Find where the given text appears and provide that cell's center as [X, Y] coordinate. 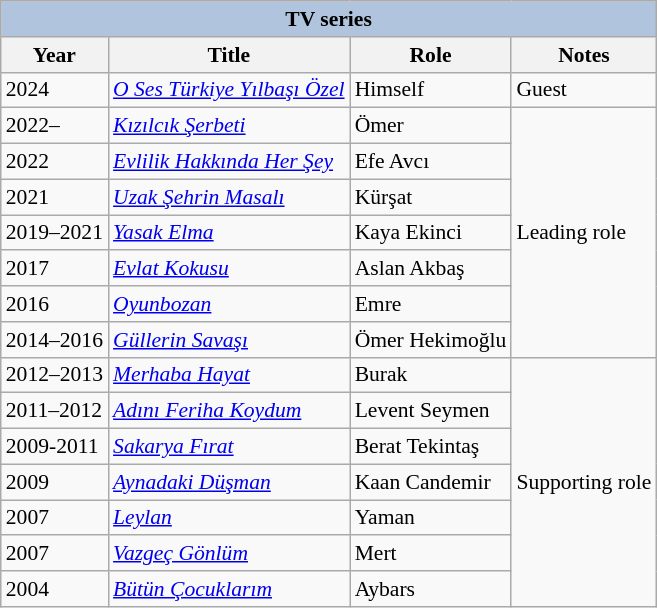
Year [54, 55]
2009-2011 [54, 447]
Ömer [431, 126]
2017 [54, 269]
2019–2021 [54, 233]
Aybars [431, 589]
Leading role [584, 232]
Berat Tekintaş [431, 447]
2012–2013 [54, 375]
Kızılcık Şerbeti [229, 126]
2024 [54, 90]
Aslan Akbaş [431, 269]
Kürşat [431, 197]
Ömer Hekimoğlu [431, 340]
Leylan [229, 518]
Uzak Şehrin Masalı [229, 197]
Oyunbozan [229, 304]
O Ses Türkiye Yılbaşı Özel [229, 90]
2009 [54, 482]
2021 [54, 197]
Güllerin Savaşı [229, 340]
Evlat Kokusu [229, 269]
Yaman [431, 518]
Aynadaki Düşman [229, 482]
Kaan Candemir [431, 482]
2022 [54, 162]
Emre [431, 304]
Burak [431, 375]
2016 [54, 304]
2014–2016 [54, 340]
Sakarya Fırat [229, 447]
2011–2012 [54, 411]
Role [431, 55]
2004 [54, 589]
Adını Feriha Koydum [229, 411]
Evlilik Hakkında Her Şey [229, 162]
Vazgeç Gönlüm [229, 554]
Levent Seymen [431, 411]
Guest [584, 90]
Mert [431, 554]
TV series [329, 19]
Merhaba Hayat [229, 375]
Kaya Ekinci [431, 233]
Bütün Çocuklarım [229, 589]
Notes [584, 55]
Supporting role [584, 482]
Title [229, 55]
2022– [54, 126]
Efe Avcı [431, 162]
Yasak Elma [229, 233]
Himself [431, 90]
